Return (X, Y) of the center of cell containing provided text 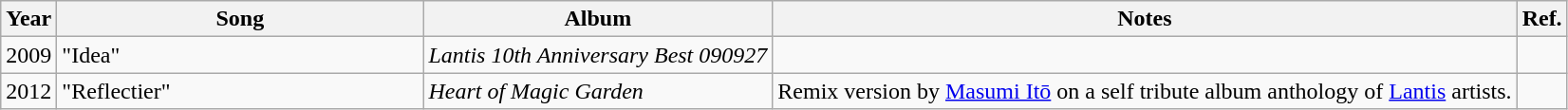
Remix version by Masumi Itō on a self tribute album anthology of Lantis artists. (1145, 91)
Ref. (1541, 19)
Year (28, 19)
"Idea" (240, 55)
"Reflectier" (240, 91)
Heart of Magic Garden (598, 91)
Notes (1145, 19)
2012 (28, 91)
Album (598, 19)
Lantis 10th Anniversary Best 090927 (598, 55)
Song (240, 19)
2009 (28, 55)
